Provide the (X, Y) coordinate of the cell's center where the given text is located.  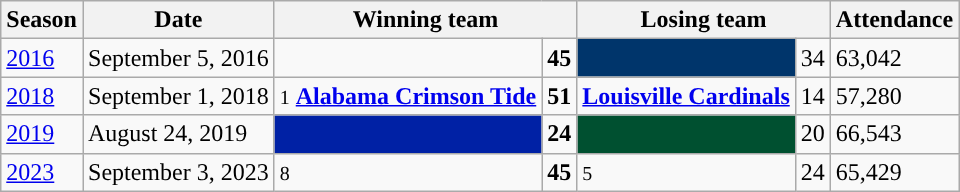
Louisville Cardinals (686, 96)
57,280 (894, 96)
August 24, 2019 (178, 134)
2019 (42, 134)
Winning team (426, 20)
5 (686, 172)
September 1, 2018 (178, 96)
Attendance (894, 20)
65,429 (894, 172)
2016 (42, 58)
September 5, 2016 (178, 58)
Losing team (704, 20)
51 (560, 96)
1 Alabama Crimson Tide (408, 96)
Date (178, 20)
September 3, 2023 (178, 172)
8 (408, 172)
2023 (42, 172)
14 (812, 96)
20 (812, 134)
34 (812, 58)
2018 (42, 96)
63,042 (894, 58)
66,543 (894, 134)
Season (42, 20)
